Scan for the cell matching the given text and deliver its [x, y] coordinate at center. 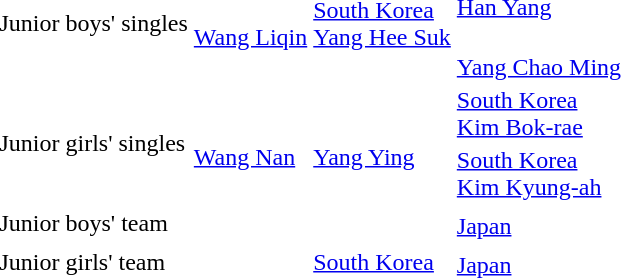
Yang Ying [382, 144]
Wang Nan [250, 144]
